Detect which cell encompasses the target text, then output its (x, y) center coordinate. 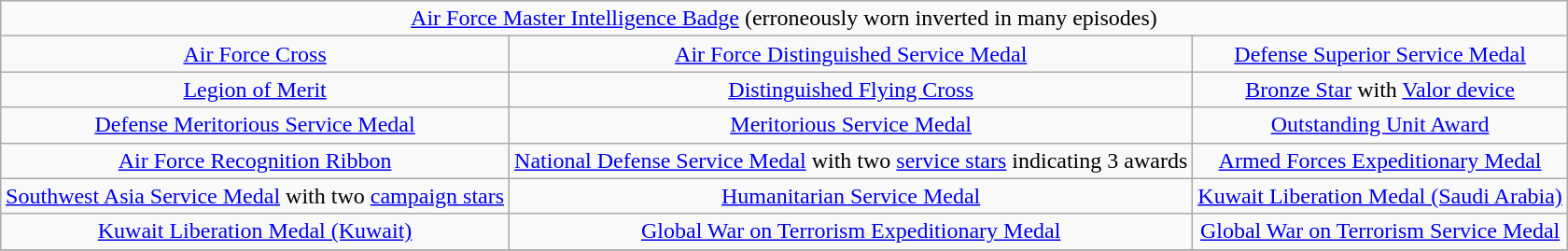
Kuwait Liberation Medal (Saudi Arabia) (1380, 196)
Global War on Terrorism Service Medal (1380, 231)
Armed Forces Expeditionary Medal (1380, 160)
Air Force Distinguished Service Medal (851, 54)
National Defense Service Medal with two service stars indicating 3 awards (851, 160)
Southwest Asia Service Medal with two campaign stars (256, 196)
Humanitarian Service Medal (851, 196)
Outstanding Unit Award (1380, 125)
Meritorious Service Medal (851, 125)
Distinguished Flying Cross (851, 90)
Air Force Recognition Ribbon (256, 160)
Kuwait Liberation Medal (Kuwait) (256, 231)
Bronze Star with Valor device (1380, 90)
Defense Meritorious Service Medal (256, 125)
Defense Superior Service Medal (1380, 54)
Air Force Cross (256, 54)
Air Force Master Intelligence Badge (erroneously worn inverted in many episodes) (784, 19)
Global War on Terrorism Expeditionary Medal (851, 231)
Legion of Merit (256, 90)
